Locate the cell with the specified text and output its [X, Y] center coordinate. 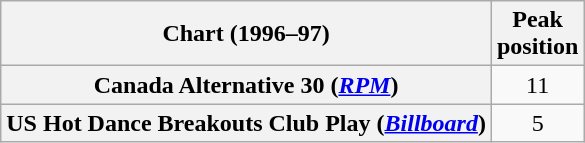
11 [537, 85]
Chart (1996–97) [246, 34]
Peakposition [537, 34]
5 [537, 123]
Canada Alternative 30 (RPM) [246, 85]
US Hot Dance Breakouts Club Play (Billboard) [246, 123]
